Detect which cell encompasses the target text, then output its [X, Y] center coordinate. 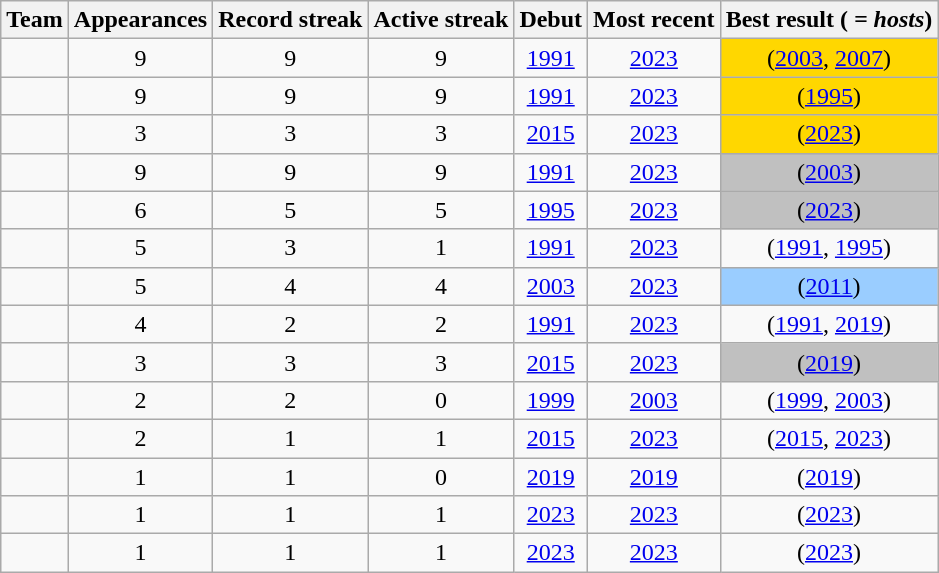
(2015, 2023) [829, 438]
Active streak [441, 20]
1995 [551, 210]
Appearances [140, 20]
Best result ( = hosts) [829, 20]
(2003) [829, 172]
(1995) [829, 96]
Team [35, 20]
Debut [551, 20]
(1991, 2019) [829, 324]
6 [140, 210]
(2003, 2007) [829, 58]
Record streak [290, 20]
Most recent [654, 20]
(1999, 2003) [829, 400]
(1991, 1995) [829, 248]
1999 [551, 400]
(2011) [829, 286]
